Find where the given text appears and provide that cell's center as (x, y) coordinate. 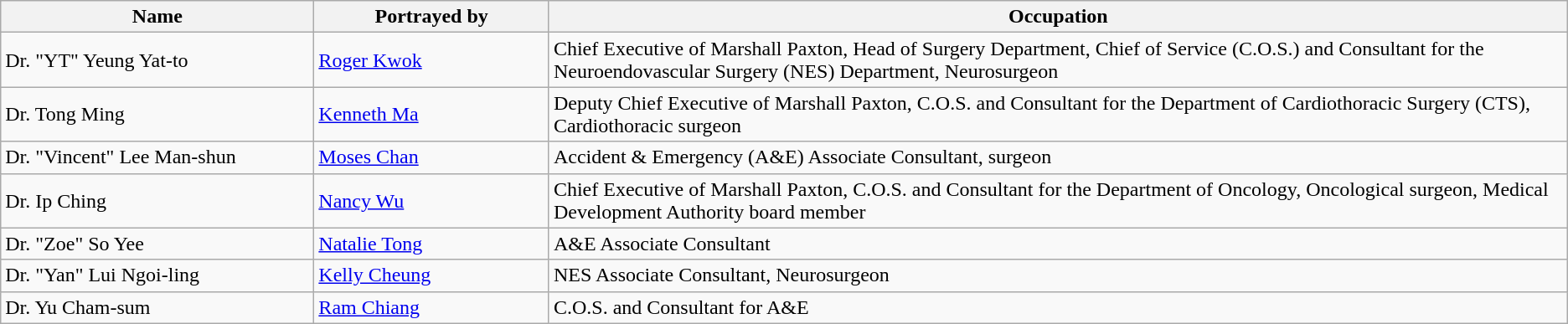
Dr. "Vincent" Lee Man-shun (157, 157)
Nancy Wu (432, 201)
Dr. Ip Ching (157, 201)
C.O.S. and Consultant for A&E (1058, 307)
Dr. "YT" Yeung Yat-to (157, 60)
Dr. "Yan" Lui Ngoi-ling (157, 275)
Ram Chiang (432, 307)
Occupation (1058, 17)
Dr. Tong Ming (157, 114)
A&E Associate Consultant (1058, 244)
Portrayed by (432, 17)
Name (157, 17)
Kelly Cheung (432, 275)
Dr. "Zoe" So Yee (157, 244)
Accident & Emergency (A&E) Associate Consultant, surgeon (1058, 157)
NES Associate Consultant, Neurosurgeon (1058, 275)
Moses Chan (432, 157)
Roger Kwok (432, 60)
Natalie Tong (432, 244)
Kenneth Ma (432, 114)
Dr. Yu Cham-sum (157, 307)
Deputy Chief Executive of Marshall Paxton, C.O.S. and Consultant for the Department of Cardiothoracic Surgery (CTS), Cardiothoracic surgeon (1058, 114)
